Find where the given text appears and provide that cell's center as (X, Y) coordinate. 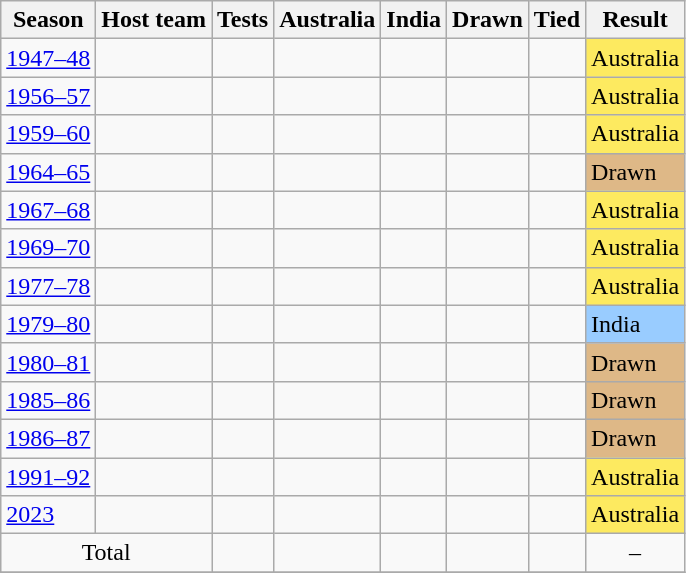
1964–65 (48, 172)
1986–87 (48, 438)
1947–48 (48, 58)
1959–60 (48, 134)
– (636, 553)
Season (48, 20)
1967–68 (48, 210)
1969–70 (48, 248)
1991–92 (48, 477)
Result (636, 20)
Host team (154, 20)
Total (106, 553)
Tests (243, 20)
2023 (48, 515)
1985–86 (48, 400)
1979–80 (48, 324)
1956–57 (48, 96)
Tied (556, 20)
1977–78 (48, 286)
1980–81 (48, 362)
